From the cell containing the given text, extract its center point as [x, y] coordinate. 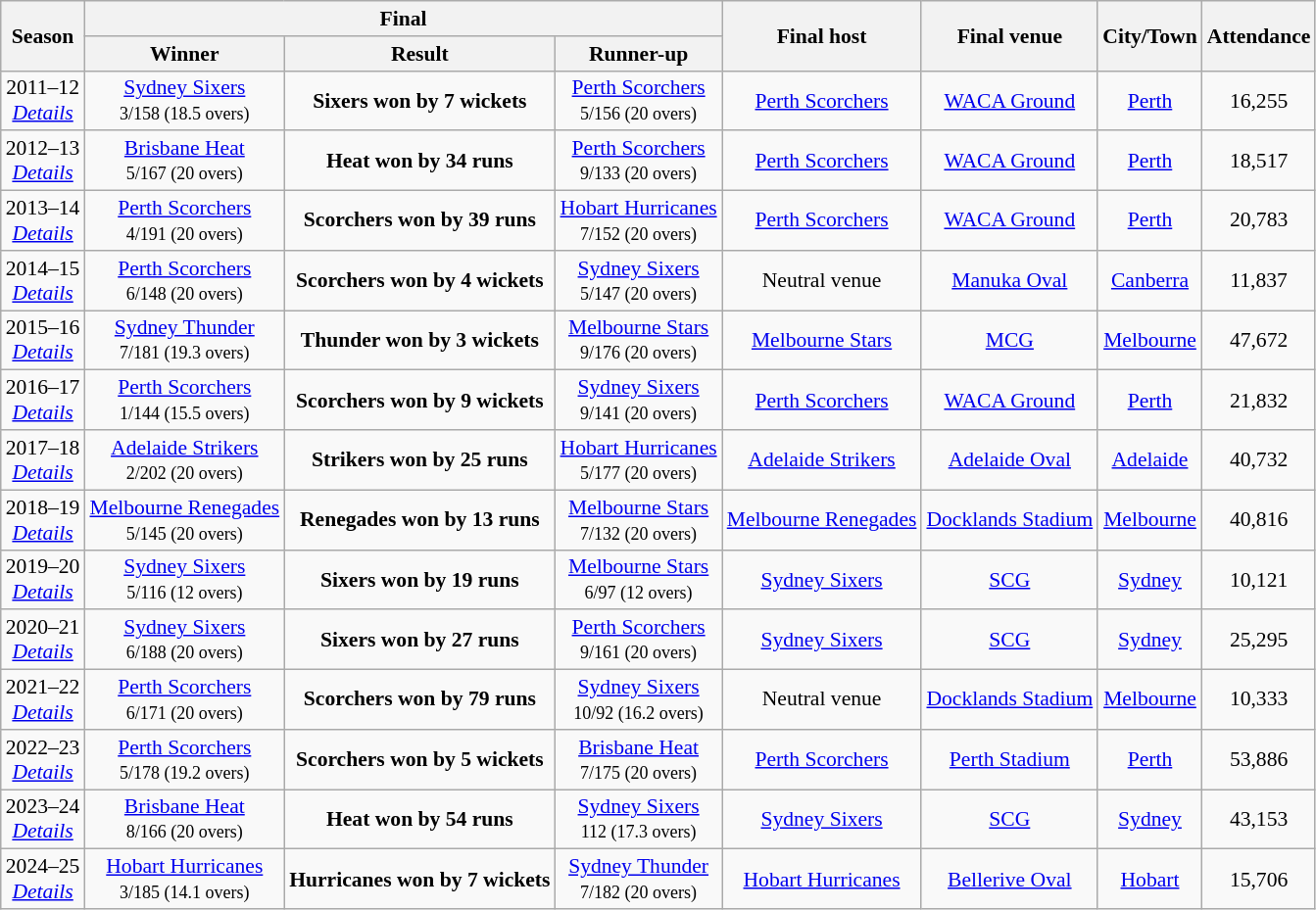
Heat won by 54 runs [419, 819]
2013–14Details [43, 221]
Bellerive Oval [1009, 880]
Perth Scorchers5/156 (20 overs) [639, 100]
15,706 [1259, 880]
Hobart Hurricanes7/152 (20 overs) [639, 221]
Renegades won by 13 runs [419, 519]
Melbourne Stars6/97 (12 overs) [639, 580]
Melbourne Stars7/132 (20 overs) [639, 519]
Winner [184, 54]
53,886 [1259, 760]
Perth Scorchers9/161 (20 overs) [639, 641]
40,732 [1259, 460]
Hobart Hurricanes3/185 (14.1 overs) [184, 880]
Sydney Sixers5/147 (20 overs) [639, 280]
Melbourne Stars9/176 (20 overs) [639, 341]
Sixers won by 19 runs [419, 580]
Hurricanes won by 7 wickets [419, 880]
Sydney Sixers9/141 (20 overs) [639, 400]
Adelaide Strikers 2/202 (20 overs) [184, 460]
Perth Scorchers5/178 (19.2 overs) [184, 760]
10,333 [1259, 699]
Sixers won by 27 runs [419, 641]
Result [419, 54]
18,517 [1259, 161]
2014–15Details [43, 280]
Attendance [1259, 35]
Adelaide Oval [1009, 460]
47,672 [1259, 341]
Brisbane Heat5/167 (20 overs) [184, 161]
Perth Stadium [1009, 760]
Scorchers won by 5 wickets [419, 760]
Perth Scorchers 6/171 (20 overs) [184, 699]
2021–22Details [43, 699]
Perth Scorchers9/133 (20 overs) [639, 161]
16,255 [1259, 100]
Final venue [1009, 35]
11,837 [1259, 280]
Heat won by 34 runs [419, 161]
MCG [1009, 341]
City/Town [1149, 35]
Final host [822, 35]
21,832 [1259, 400]
2024–25 Details [43, 880]
Final [403, 19]
Sixers won by 7 wickets [419, 100]
Sydney Sixers 5/116 (12 overs) [184, 580]
2023–24 Details [43, 819]
40,816 [1259, 519]
2015–16Details [43, 341]
Hobart [1149, 880]
Brisbane Heat7/175 (20 overs) [639, 760]
Scorchers won by 9 wickets [419, 400]
Hobart Hurricanes5/177 (20 overs) [639, 460]
Season [43, 35]
10,121 [1259, 580]
Manuka Oval [1009, 280]
2018–19Details [43, 519]
Perth Scorchers4/191 (20 overs) [184, 221]
Sydney Sixers 6/188 (20 overs) [184, 641]
20,783 [1259, 221]
43,153 [1259, 819]
Brisbane Heat8/166 (20 overs) [184, 819]
25,295 [1259, 641]
Adelaide Strikers [822, 460]
Sydney Thunder7/182 (20 overs) [639, 880]
2022–23 Details [43, 760]
Runner-up [639, 54]
Perth Scorchers6/148 (20 overs) [184, 280]
Melbourne Renegades 5/145 (20 overs) [184, 519]
Sydney Sixers3/158 (18.5 overs) [184, 100]
Sydney Sixers112 (17.3 overs) [639, 819]
2011–12Details [43, 100]
2012–13Details [43, 161]
Perth Scorchers 1/144 (15.5 overs) [184, 400]
Hobart Hurricanes [822, 880]
Sydney Thunder7/181 (19.3 overs) [184, 341]
Adelaide [1149, 460]
Strikers won by 25 runs [419, 460]
2016–17Details [43, 400]
Scorchers won by 79 runs [419, 699]
Scorchers won by 39 runs [419, 221]
Scorchers won by 4 wickets [419, 280]
Canberra [1149, 280]
2017–18Details [43, 460]
Sydney Sixers10/92 (16.2 overs) [639, 699]
2020–21Details [43, 641]
Thunder won by 3 wickets [419, 341]
2019–20Details [43, 580]
Melbourne Stars [822, 341]
Melbourne Renegades [822, 519]
